Locate the cell with the specified text and output its (X, Y) center coordinate. 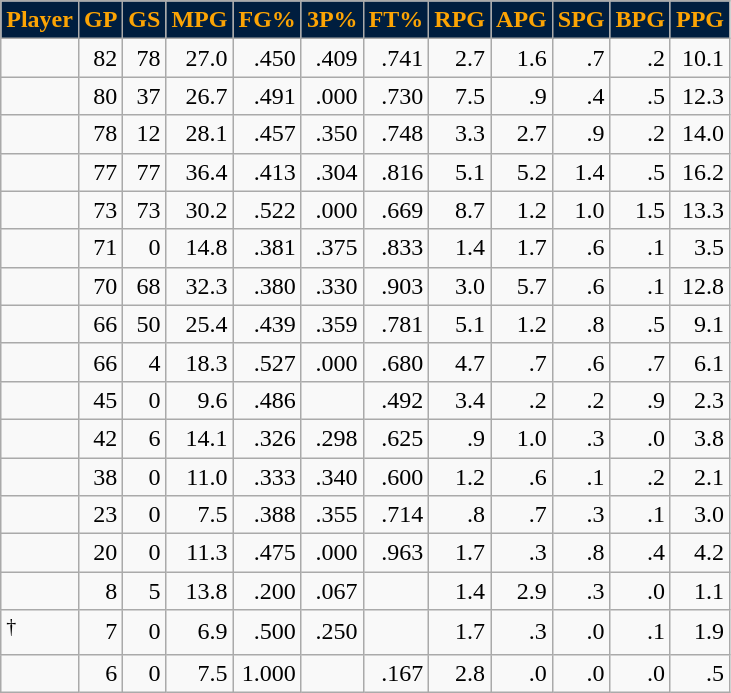
45 (100, 400)
3P% (332, 20)
5 (144, 591)
9.1 (700, 324)
.500 (267, 632)
1.9 (700, 632)
1.5 (640, 210)
4 (144, 362)
† (40, 632)
32.3 (200, 286)
38 (100, 477)
.816 (396, 172)
26.7 (200, 96)
71 (100, 248)
GP (100, 20)
2.9 (522, 591)
.625 (396, 438)
RPG (460, 20)
PPG (700, 20)
13.8 (200, 591)
18.3 (200, 362)
Player (40, 20)
14.8 (200, 248)
.375 (332, 248)
10.1 (700, 58)
.714 (396, 515)
6.1 (700, 362)
80 (100, 96)
APG (522, 20)
5.2 (522, 172)
.350 (332, 134)
20 (100, 553)
.326 (267, 438)
50 (144, 324)
23 (100, 515)
70 (100, 286)
11.0 (200, 477)
.527 (267, 362)
.522 (267, 210)
82 (100, 58)
.491 (267, 96)
3.3 (460, 134)
3.8 (700, 438)
.450 (267, 58)
SPG (581, 20)
.200 (267, 591)
5.7 (522, 286)
BPG (640, 20)
.669 (396, 210)
1.1 (700, 591)
13.3 (700, 210)
2.8 (460, 673)
.475 (267, 553)
FT% (396, 20)
.250 (332, 632)
.330 (332, 286)
.833 (396, 248)
9.6 (200, 400)
.409 (332, 58)
.963 (396, 553)
28.1 (200, 134)
8 (100, 591)
12.8 (700, 286)
.333 (267, 477)
.340 (332, 477)
.355 (332, 515)
.381 (267, 248)
.380 (267, 286)
.492 (396, 400)
14.0 (700, 134)
11.3 (200, 553)
14.1 (200, 438)
8.7 (460, 210)
.600 (396, 477)
.781 (396, 324)
.457 (267, 134)
25.4 (200, 324)
MPG (200, 20)
GS (144, 20)
1.000 (267, 673)
16.2 (700, 172)
37 (144, 96)
.167 (396, 673)
4.2 (700, 553)
30.2 (200, 210)
6.9 (200, 632)
.741 (396, 58)
FG% (267, 20)
.304 (332, 172)
42 (100, 438)
2.1 (700, 477)
12.3 (700, 96)
.413 (267, 172)
1.6 (522, 58)
12 (144, 134)
.748 (396, 134)
.680 (396, 362)
27.0 (200, 58)
.439 (267, 324)
.298 (332, 438)
.903 (396, 286)
3.4 (460, 400)
7 (100, 632)
.486 (267, 400)
36.4 (200, 172)
.359 (332, 324)
.067 (332, 591)
68 (144, 286)
.730 (396, 96)
.388 (267, 515)
3.5 (700, 248)
2.3 (700, 400)
4.7 (460, 362)
